Return (X, Y) of the center of cell containing provided text 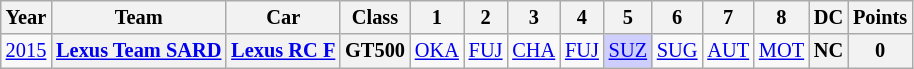
7 (728, 17)
4 (582, 17)
Lexus Team SARD (138, 51)
3 (534, 17)
5 (628, 17)
Lexus RC F (283, 51)
GT500 (375, 51)
OKA (437, 51)
0 (880, 51)
CHA (534, 51)
SUZ (628, 51)
6 (677, 17)
2015 (26, 51)
Points (880, 17)
2 (486, 17)
1 (437, 17)
AUT (728, 51)
DC (828, 17)
Class (375, 17)
NC (828, 51)
SUG (677, 51)
8 (782, 17)
MOT (782, 51)
Team (138, 17)
Car (283, 17)
Year (26, 17)
